For the text-containing cell, return its midpoint in [X, Y] coordinate format. 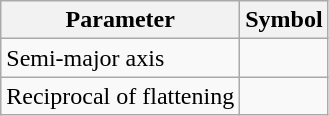
Reciprocal of flattening [120, 96]
Parameter [120, 20]
Symbol [284, 20]
Semi-major axis [120, 58]
